Determine the [X, Y] coordinate at the center of the cell enclosing the given text.  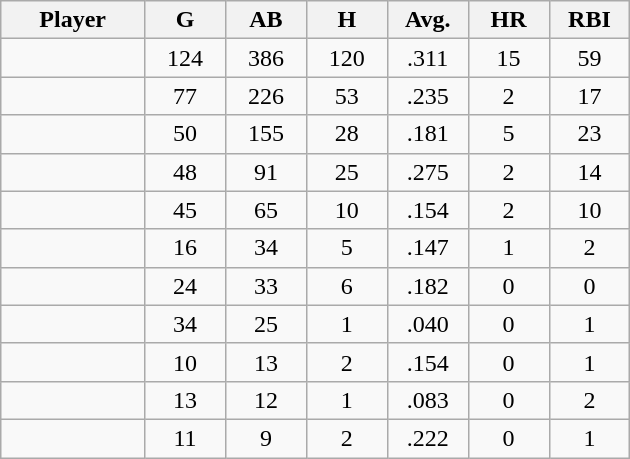
.222 [428, 438]
59 [590, 58]
155 [266, 134]
91 [266, 172]
.147 [428, 248]
.311 [428, 58]
11 [186, 438]
17 [590, 96]
RBI [590, 20]
H [346, 20]
.181 [428, 134]
48 [186, 172]
386 [266, 58]
124 [186, 58]
.083 [428, 400]
.235 [428, 96]
Player [73, 20]
G [186, 20]
45 [186, 210]
15 [508, 58]
.275 [428, 172]
16 [186, 248]
12 [266, 400]
226 [266, 96]
.182 [428, 286]
9 [266, 438]
AB [266, 20]
.040 [428, 324]
28 [346, 134]
23 [590, 134]
14 [590, 172]
77 [186, 96]
HR [508, 20]
Avg. [428, 20]
65 [266, 210]
33 [266, 286]
6 [346, 286]
50 [186, 134]
53 [346, 96]
120 [346, 58]
24 [186, 286]
